For the text-containing cell, return its midpoint in (X, Y) coordinate format. 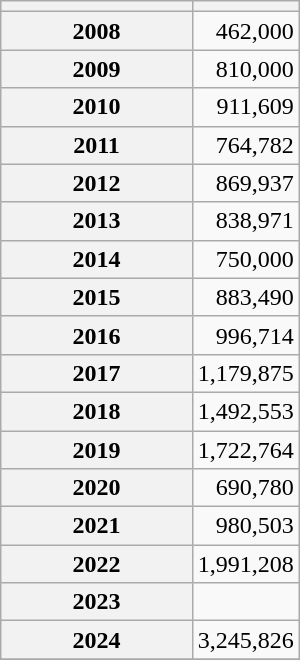
810,000 (246, 69)
1,991,208 (246, 564)
3,245,826 (246, 640)
2010 (96, 107)
462,000 (246, 31)
2019 (96, 449)
1,722,764 (246, 449)
2020 (96, 488)
2009 (96, 69)
2015 (96, 297)
2024 (96, 640)
750,000 (246, 259)
869,937 (246, 183)
2021 (96, 526)
2022 (96, 564)
1,492,553 (246, 411)
690,780 (246, 488)
2018 (96, 411)
980,503 (246, 526)
2014 (96, 259)
764,782 (246, 145)
838,971 (246, 221)
2011 (96, 145)
911,609 (246, 107)
2008 (96, 31)
2016 (96, 335)
2013 (96, 221)
883,490 (246, 297)
2023 (96, 602)
2012 (96, 183)
996,714 (246, 335)
1,179,875 (246, 373)
2017 (96, 373)
